Find where the given text appears and provide that cell's center as (X, Y) coordinate. 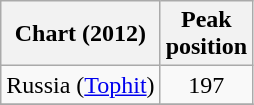
197 (206, 85)
Peakposition (206, 34)
Chart (2012) (80, 34)
Russia (Tophit) (80, 85)
